For the text-containing cell, return its midpoint in [X, Y] coordinate format. 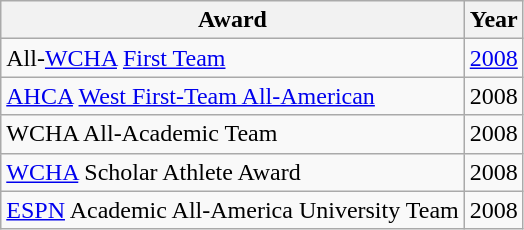
Award [233, 20]
ESPN Academic All-America University Team [233, 210]
WCHA All-Academic Team [233, 134]
All-WCHA First Team [233, 58]
Year [494, 20]
AHCA West First-Team All-American [233, 96]
WCHA Scholar Athlete Award [233, 172]
